For the text-containing cell, return its midpoint in (X, Y) coordinate format. 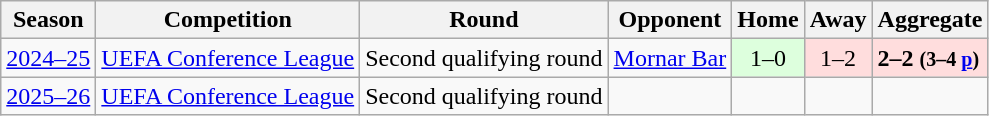
1–2 (838, 58)
Aggregate (930, 20)
Competition (228, 20)
2–2 (3–4 p) (930, 58)
2024–25 (48, 58)
Mornar Bar (670, 58)
Season (48, 20)
1–0 (768, 58)
Round (484, 20)
Home (768, 20)
Opponent (670, 20)
Away (838, 20)
2025–26 (48, 96)
